Identify which cell holds the provided text, then report its (X, Y) central coordinate. 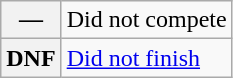
Did not finish (146, 58)
DNF (31, 58)
— (31, 20)
Did not compete (146, 20)
